Return (X, Y) of the center of cell containing provided text 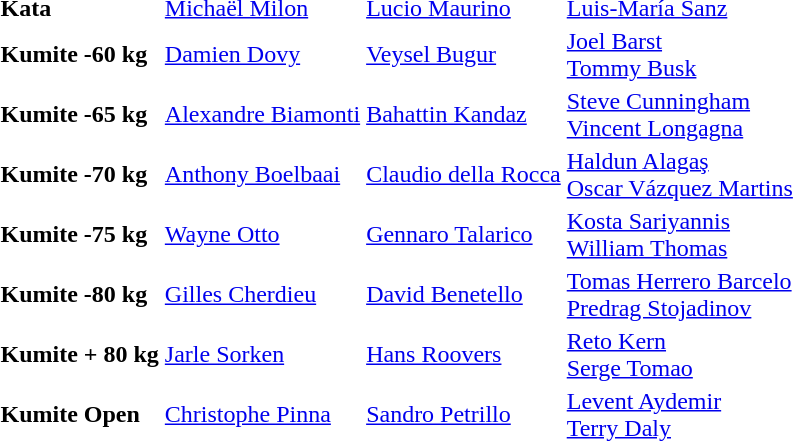
Damien Dovy (262, 54)
Hans Roovers (464, 354)
Gennaro Talarico (464, 234)
David Benetello (464, 294)
Jarle Sorken (262, 354)
Wayne Otto (262, 234)
Veysel Bugur (464, 54)
Bahattin Kandaz (464, 114)
Alexandre Biamonti (262, 114)
Claudio della Rocca (464, 174)
Anthony Boelbaai (262, 174)
Gilles Cherdieu (262, 294)
